Pinpoint the cell where the given text exists, returning its (X, Y) midpoint coordinate. 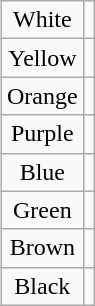
Brown (42, 248)
Yellow (42, 58)
Green (42, 210)
Orange (42, 96)
Blue (42, 172)
Purple (42, 134)
Black (42, 286)
White (42, 20)
